Return the (x, y) coordinate for the center point of the cell that contains the specified text.  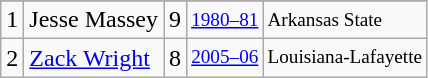
Zack Wright (94, 58)
2 (12, 58)
1980–81 (225, 20)
Arkansas State (345, 20)
Louisiana-Lafayette (345, 58)
2005–06 (225, 58)
8 (176, 58)
9 (176, 20)
Jesse Massey (94, 20)
1 (12, 20)
